Detect which cell encompasses the target text, then output its [x, y] center coordinate. 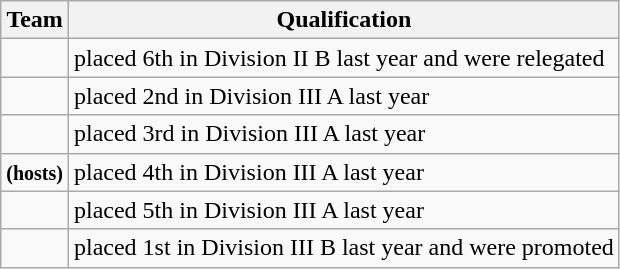
placed 3rd in Division III A last year [344, 134]
placed 5th in Division III A last year [344, 210]
placed 1st in Division III B last year and were promoted [344, 248]
placed 6th in Division II B last year and were relegated [344, 58]
placed 2nd in Division III A last year [344, 96]
Team [35, 20]
(hosts) [35, 172]
Qualification [344, 20]
placed 4th in Division III A last year [344, 172]
